Extract the [x, y] coordinate from the center of the cell holding the provided text.  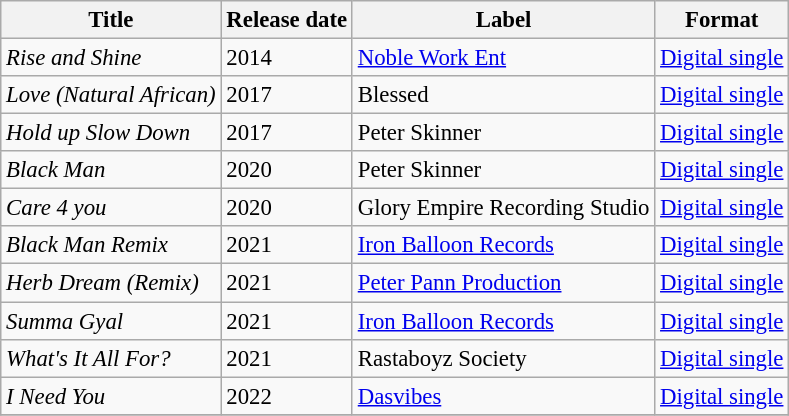
Peter Pann Production [503, 283]
Dasvibes [503, 396]
Title [111, 20]
Blessed [503, 95]
I Need You [111, 396]
Black Man Remix [111, 245]
2022 [286, 396]
Love (Natural African) [111, 95]
Summa Gyal [111, 321]
Care 4 you [111, 208]
Label [503, 20]
Rastaboyz Society [503, 358]
Hold up Slow Down [111, 133]
Herb Dream (Remix) [111, 283]
Noble Work Ent [503, 58]
Rise and Shine [111, 58]
2014 [286, 58]
Release date [286, 20]
Black Man [111, 170]
Glory Empire Recording Studio [503, 208]
What's It All For? [111, 358]
Format [722, 20]
